Search for the cell housing the specified text and yield its (X, Y) center coordinate. 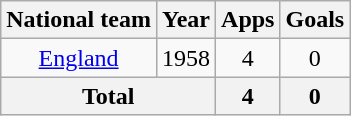
Total (108, 96)
England (79, 58)
1958 (186, 58)
Year (186, 20)
Apps (248, 20)
Goals (315, 20)
National team (79, 20)
